From the cell containing the given text, extract its center point as (X, Y) coordinate. 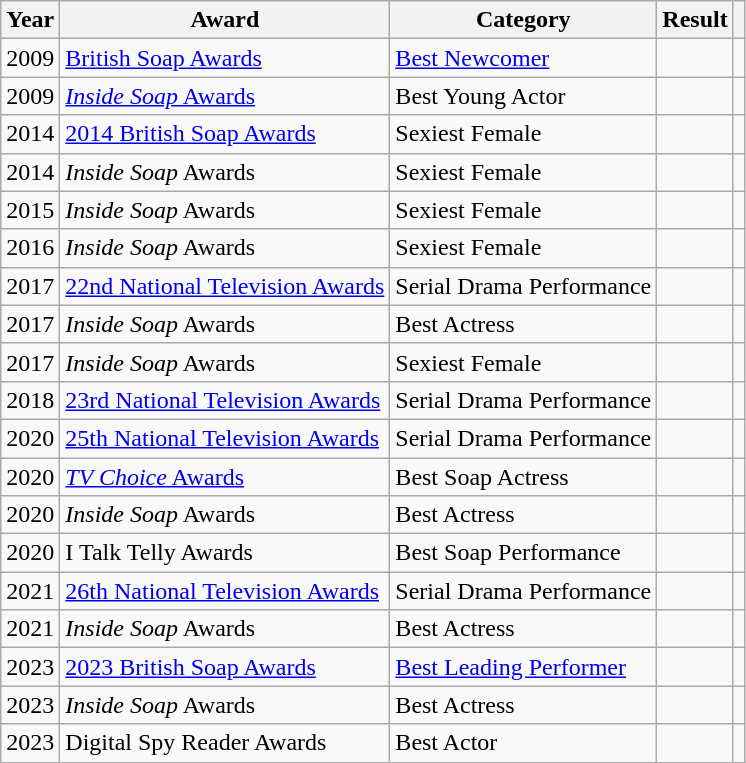
Best Young Actor (524, 96)
Result (695, 20)
2018 (30, 400)
23rd National Television Awards (225, 400)
Award (225, 20)
Digital Spy Reader Awards (225, 743)
I Talk Telly Awards (225, 553)
TV Choice Awards (225, 477)
26th National Television Awards (225, 591)
Best Soap Actress (524, 477)
25th National Television Awards (225, 438)
2014 British Soap Awards (225, 134)
Year (30, 20)
2015 (30, 210)
British Soap Awards (225, 58)
2023 British Soap Awards (225, 667)
Best Soap Performance (524, 553)
22nd National Television Awards (225, 286)
Best Leading Performer (524, 667)
2016 (30, 248)
Category (524, 20)
Best Newcomer (524, 58)
Best Actor (524, 743)
